Identify which cell holds the provided text, then report its (x, y) central coordinate. 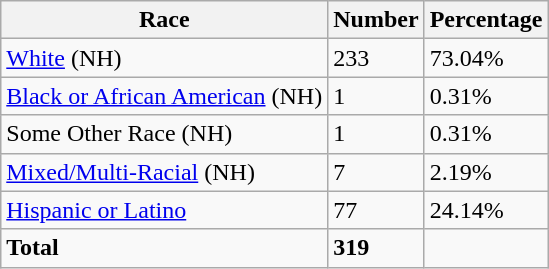
2.19% (486, 172)
White (NH) (164, 58)
233 (376, 58)
Mixed/Multi-Racial (NH) (164, 172)
Race (164, 20)
Number (376, 20)
319 (376, 248)
Black or African American (NH) (164, 96)
73.04% (486, 58)
7 (376, 172)
Percentage (486, 20)
Total (164, 248)
24.14% (486, 210)
Hispanic or Latino (164, 210)
77 (376, 210)
Some Other Race (NH) (164, 134)
